From the cell containing the given text, extract its center point as (x, y) coordinate. 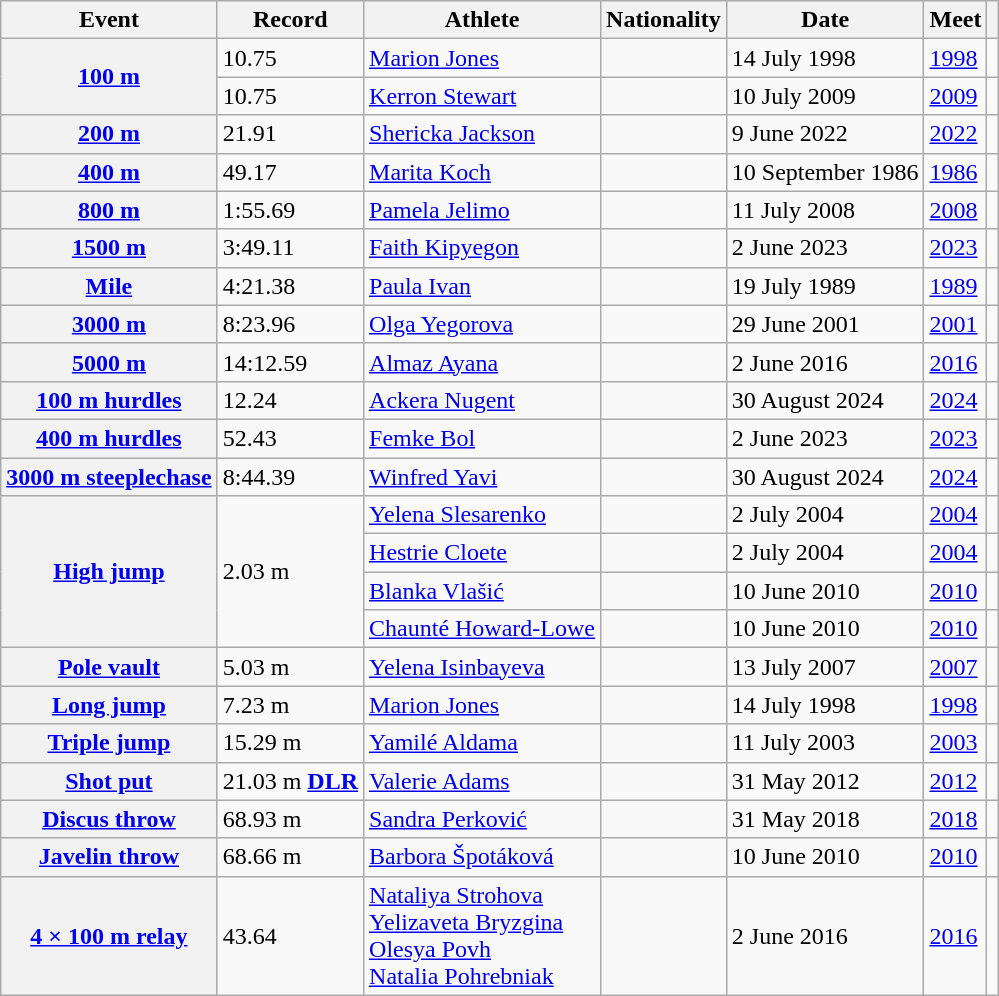
Event (109, 20)
21.03 m DLR (290, 781)
2018 (956, 819)
4 × 100 m relay (109, 936)
Athlete (482, 20)
31 May 2018 (825, 819)
Discus throw (109, 819)
29 June 2001 (825, 324)
Marita Koch (482, 172)
Yelena Slesarenko (482, 515)
100 m hurdles (109, 400)
Nataliya StrohovaYelizaveta BryzginaOlesya PovhNatalia Pohrebniak (482, 936)
Winfred Yavi (482, 477)
2022 (956, 134)
1986 (956, 172)
Javelin throw (109, 857)
2003 (956, 743)
2001 (956, 324)
Hestrie Cloete (482, 553)
2007 (956, 667)
Faith Kipyegon (482, 248)
100 m (109, 77)
7.23 m (290, 705)
49.17 (290, 172)
68.66 m (290, 857)
Yelena Isinbayeva (482, 667)
Kerron Stewart (482, 96)
5000 m (109, 362)
14:12.59 (290, 362)
Pole vault (109, 667)
Chaunté Howard-Lowe (482, 629)
11 July 2003 (825, 743)
1989 (956, 286)
Barbora Špotáková (482, 857)
400 m (109, 172)
2012 (956, 781)
200 m (109, 134)
400 m hurdles (109, 438)
19 July 1989 (825, 286)
800 m (109, 210)
Valerie Adams (482, 781)
Nationality (664, 20)
2008 (956, 210)
Record (290, 20)
31 May 2012 (825, 781)
12.24 (290, 400)
3000 m steeplechase (109, 477)
1500 m (109, 248)
Sandra Perković (482, 819)
3000 m (109, 324)
68.93 m (290, 819)
Almaz Ayana (482, 362)
43.64 (290, 936)
Mile (109, 286)
10 July 2009 (825, 96)
52.43 (290, 438)
Shericka Jackson (482, 134)
Ackera Nugent (482, 400)
11 July 2008 (825, 210)
21.91 (290, 134)
3:49.11 (290, 248)
Triple jump (109, 743)
5.03 m (290, 667)
Femke Bol (482, 438)
High jump (109, 572)
Paula Ivan (482, 286)
8:23.96 (290, 324)
2.03 m (290, 572)
Blanka Vlašić (482, 591)
15.29 m (290, 743)
9 June 2022 (825, 134)
Yamilé Aldama (482, 743)
13 July 2007 (825, 667)
8:44.39 (290, 477)
4:21.38 (290, 286)
Pamela Jelimo (482, 210)
Olga Yegorova (482, 324)
Long jump (109, 705)
10 September 1986 (825, 172)
Meet (956, 20)
2009 (956, 96)
1:55.69 (290, 210)
Shot put (109, 781)
Date (825, 20)
